Capture the cell that displays the provided text and extract its (x, y) central coordinate. 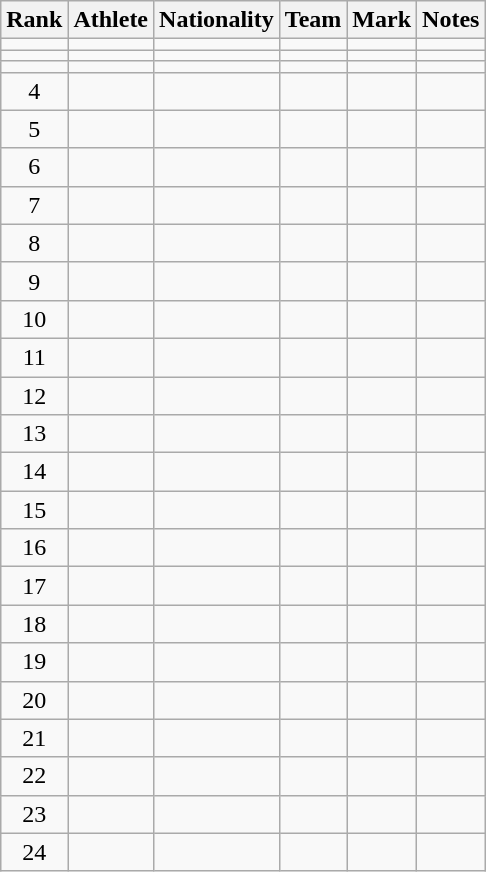
Notes (451, 20)
4 (34, 91)
20 (34, 700)
9 (34, 281)
23 (34, 814)
22 (34, 776)
8 (34, 243)
14 (34, 472)
16 (34, 548)
6 (34, 167)
18 (34, 624)
13 (34, 434)
17 (34, 586)
Team (313, 20)
10 (34, 319)
15 (34, 510)
21 (34, 738)
24 (34, 852)
19 (34, 662)
Mark (382, 20)
12 (34, 395)
7 (34, 205)
Nationality (217, 20)
Athlete (111, 20)
5 (34, 129)
Rank (34, 20)
11 (34, 357)
